Identify which cell holds the provided text, then report its (x, y) central coordinate. 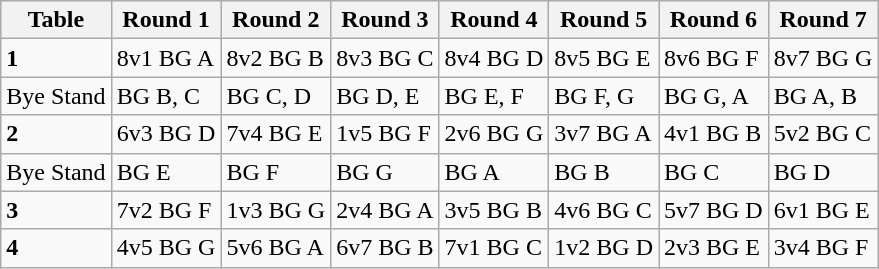
8v1 BG A (166, 58)
BG F (276, 172)
BG C (713, 172)
BG D, E (385, 96)
6v3 BG D (166, 134)
8v6 BG F (713, 58)
4v6 BG C (604, 210)
3v7 BG A (604, 134)
3 (56, 210)
6v7 BG B (385, 248)
BG B (604, 172)
4v1 BG B (713, 134)
BG F, G (604, 96)
BG G (385, 172)
Round 3 (385, 20)
8v7 BG G (823, 58)
BG G, A (713, 96)
BG C, D (276, 96)
1v2 BG D (604, 248)
5v7 BG D (713, 210)
7v4 BG E (276, 134)
2v4 BG A (385, 210)
4v5 BG G (166, 248)
2v3 BG E (713, 248)
4 (56, 248)
3v5 BG B (494, 210)
Round 7 (823, 20)
1v5 BG F (385, 134)
1v3 BG G (276, 210)
8v5 BG E (604, 58)
BG A, B (823, 96)
6v1 BG E (823, 210)
7v1 BG C (494, 248)
5v2 BG C (823, 134)
Round 5 (604, 20)
BG E (166, 172)
8v3 BG C (385, 58)
Table (56, 20)
5v6 BG A (276, 248)
Round 6 (713, 20)
BG B, C (166, 96)
2 (56, 134)
Round 2 (276, 20)
8v4 BG D (494, 58)
BG E, F (494, 96)
BG D (823, 172)
2v6 BG G (494, 134)
Round 1 (166, 20)
8v2 BG B (276, 58)
Round 4 (494, 20)
7v2 BG F (166, 210)
3v4 BG F (823, 248)
1 (56, 58)
BG A (494, 172)
